From the cell containing the given text, extract its center point as (X, Y) coordinate. 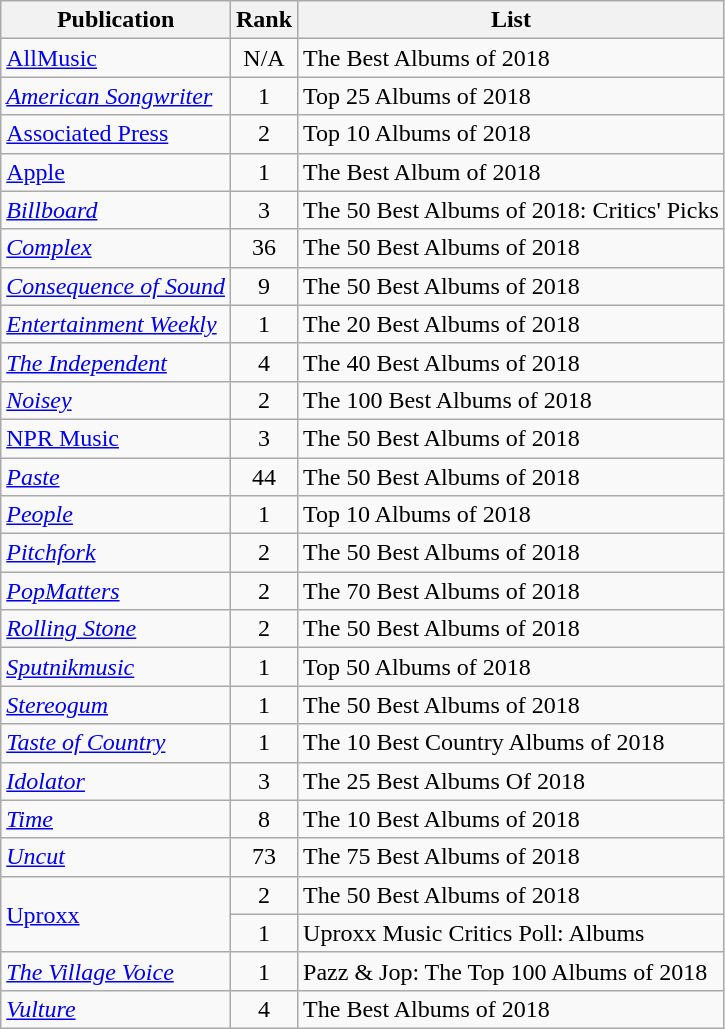
44 (264, 477)
Vulture (116, 1009)
9 (264, 286)
Associated Press (116, 134)
The 25 Best Albums Of 2018 (512, 781)
The 40 Best Albums of 2018 (512, 362)
Uproxx Music Critics Poll: Albums (512, 933)
Complex (116, 248)
PopMatters (116, 591)
Sputnikmusic (116, 667)
The 10 Best Country Albums of 2018 (512, 743)
Consequence of Sound (116, 286)
Rank (264, 20)
Pazz & Jop: The Top 100 Albums of 2018 (512, 971)
The 100 Best Albums of 2018 (512, 400)
Time (116, 819)
The 75 Best Albums of 2018 (512, 857)
Rolling Stone (116, 629)
Uproxx (116, 914)
The Best Album of 2018 (512, 172)
Billboard (116, 210)
Apple (116, 172)
List (512, 20)
Taste of Country (116, 743)
Paste (116, 477)
NPR Music (116, 438)
Idolator (116, 781)
The 10 Best Albums of 2018 (512, 819)
Noisey (116, 400)
Stereogum (116, 705)
Top 25 Albums of 2018 (512, 96)
AllMusic (116, 58)
American Songwriter (116, 96)
People (116, 515)
Entertainment Weekly (116, 324)
The Village Voice (116, 971)
The Independent (116, 362)
The 50 Best Albums of 2018: Critics' Picks (512, 210)
Uncut (116, 857)
36 (264, 248)
The 20 Best Albums of 2018 (512, 324)
8 (264, 819)
The 70 Best Albums of 2018 (512, 591)
Pitchfork (116, 553)
N/A (264, 58)
Top 50 Albums of 2018 (512, 667)
73 (264, 857)
Publication (116, 20)
